Scan for the cell matching the given text and deliver its [x, y] coordinate at center. 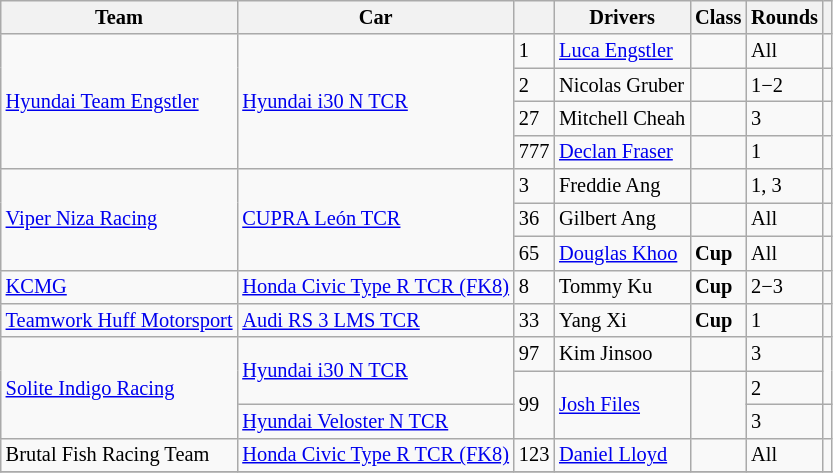
KCMG [120, 287]
97 [534, 354]
777 [534, 152]
99 [534, 404]
Mitchell Cheah [622, 118]
CUPRA León TCR [376, 220]
Douglas Khoo [622, 253]
Luca Engstler [622, 51]
Viper Niza Racing [120, 220]
Declan Fraser [622, 152]
Nicolas Gruber [622, 85]
65 [534, 253]
Daniel Lloyd [622, 455]
Team [120, 17]
1−2 [784, 85]
Solite Indigo Racing [120, 388]
Class [718, 17]
2−3 [784, 287]
33 [534, 320]
1, 3 [784, 186]
8 [534, 287]
Teamwork Huff Motorsport [120, 320]
Josh Files [622, 404]
Rounds [784, 17]
36 [534, 219]
Brutal Fish Racing Team [120, 455]
123 [534, 455]
Gilbert Ang [622, 219]
Kim Jinsoo [622, 354]
Drivers [622, 17]
Hyundai Team Engstler [120, 102]
Yang Xi [622, 320]
Car [376, 17]
Freddie Ang [622, 186]
Tommy Ku [622, 287]
Hyundai Veloster N TCR [376, 421]
27 [534, 118]
Audi RS 3 LMS TCR [376, 320]
